Capture the cell that displays the provided text and extract its (X, Y) central coordinate. 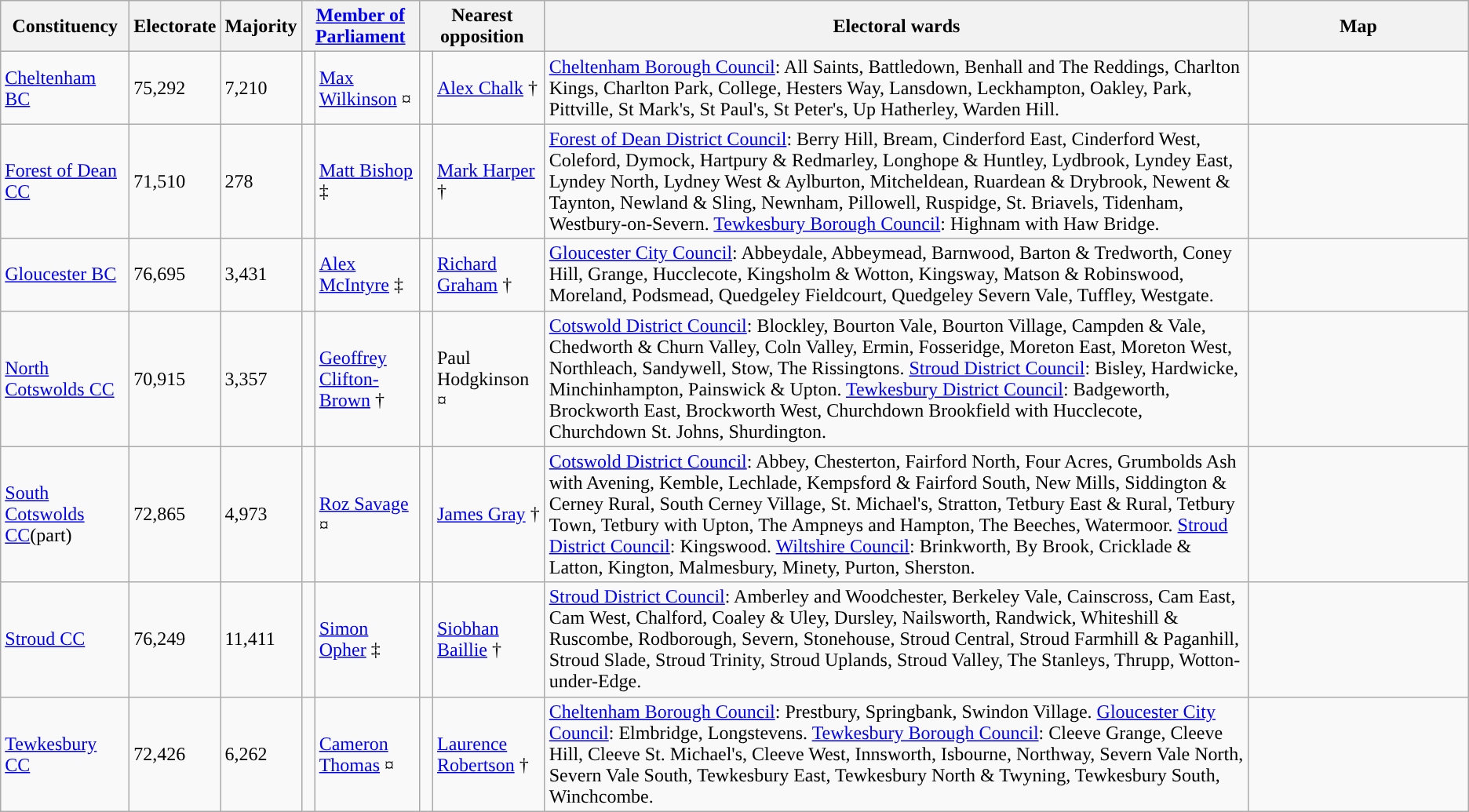
71,510 (175, 181)
Cheltenham BC (65, 88)
Tewkesbury CC (65, 754)
Cameron Thomas ¤ (367, 754)
3,431 (261, 275)
Simon Opher ‡ (367, 639)
4,973 (261, 515)
Siobhan Baillie † (488, 639)
Matt Bishop ‡ (367, 181)
Alex McIntyre ‡ (367, 275)
Max Wilkinson ¤ (367, 88)
Gloucester BC (65, 275)
Member of Parliament (360, 27)
3,357 (261, 378)
North Cotswolds CC (65, 378)
Constituency (65, 27)
Roz Savage ¤ (367, 515)
11,411 (261, 639)
Majority (261, 27)
James Gray † (488, 515)
Geoffrey Clifton-Brown † (367, 378)
Stroud CC (65, 639)
7,210 (261, 88)
Alex Chalk † (488, 88)
76,695 (175, 275)
75,292 (175, 88)
Forest of Dean CC (65, 181)
South Cotswolds CC(part) (65, 515)
Laurence Robertson † (488, 754)
72,426 (175, 754)
Richard Graham † (488, 275)
Mark Harper † (488, 181)
Electoral wards (896, 27)
Electorate (175, 27)
70,915 (175, 378)
Paul Hodgkinson ¤ (488, 378)
278 (261, 181)
6,262 (261, 754)
Map (1359, 27)
72,865 (175, 515)
76,249 (175, 639)
Nearest opposition (482, 27)
